Identify which cell holds the provided text, then report its (x, y) central coordinate. 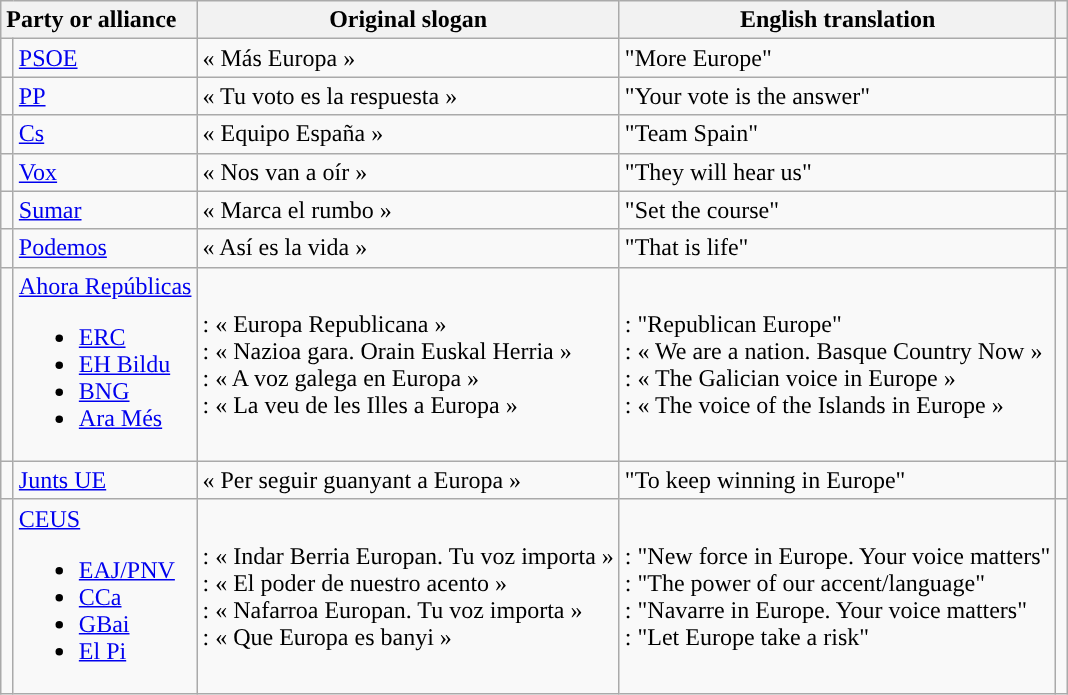
"Team Spain" (838, 134)
"To keep winning in Europe" (838, 480)
"More Europe" (838, 58)
« Equipo España » (408, 134)
: "New force in Europe. Your voice matters": "The power of our accent/language": "Navarre in Europe. Your voice matters": "Let Europe take a risk" (838, 596)
"Set the course" (838, 210)
PSOE (105, 58)
"Your vote is the answer" (838, 96)
« Nos van a oír » (408, 172)
Original slogan (408, 20)
Junts UE (105, 480)
: « Europa Republicana »: « Nazioa gara. Orain Euskal Herria »: « A voz galega en Europa »: « La veu de les Illes a Europa » (408, 364)
"That is life" (838, 248)
« Tu voto es la respuesta » (408, 96)
Podemos (105, 248)
« Así es la vida » (408, 248)
Vox (105, 172)
: « Indar Berria Europan. Tu voz importa »: « El poder de nuestro acento »: « Nafarroa Europan. Tu voz importa »: « Que Europa es banyi » (408, 596)
Cs (105, 134)
Ahora RepúblicasERCEH BilduBNGAra Més (105, 364)
"They will hear us" (838, 172)
: "Republican Europe": « We are a nation. Basque Country Now »: « The Galician voice in Europe »: « The voice of the Islands in Europe » (838, 364)
English translation (838, 20)
Party or alliance (99, 20)
« Per seguir guanyant a Europa » (408, 480)
PP (105, 96)
CEUSEAJ/PNVCCaGBaiEl Pi (105, 596)
« Marca el rumbo » (408, 210)
Sumar (105, 210)
« Más Europa » (408, 58)
